Return the [X, Y] coordinate for the center point of the cell that contains the specified text.  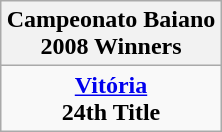
Vitória24th Title [111, 98]
Campeonato Baiano2008 Winners [111, 34]
